Output the (x, y) coordinate of the center of the cell containing the given text.  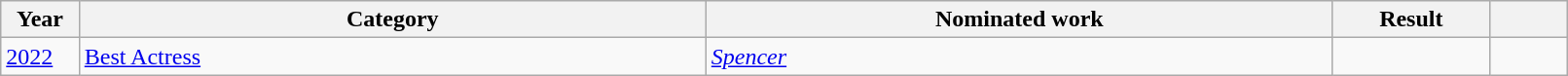
Category (392, 19)
2022 (40, 57)
Best Actress (392, 57)
Spencer (1019, 57)
Result (1411, 19)
Nominated work (1019, 19)
Year (40, 19)
